Extract the [X, Y] coordinate from the center of the cell holding the provided text.  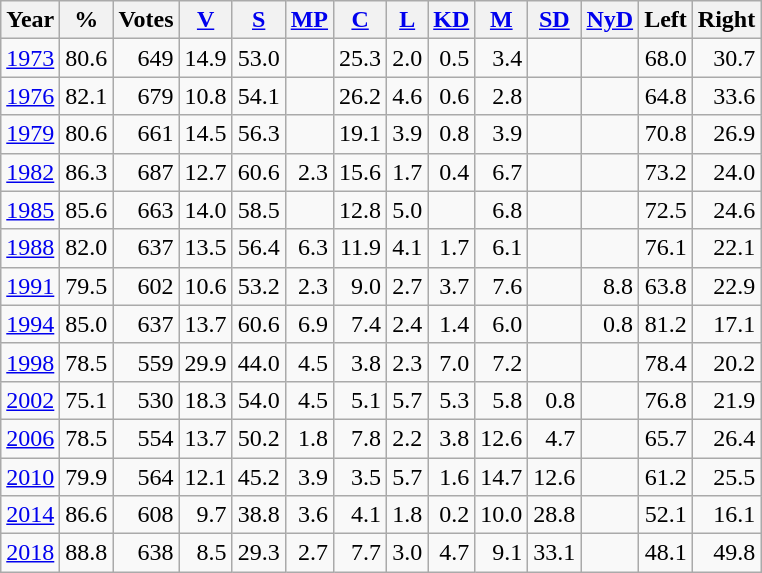
63.8 [666, 286]
81.2 [666, 324]
1994 [30, 324]
M [502, 20]
NyD [610, 20]
8.8 [610, 286]
5.0 [408, 210]
7.2 [502, 362]
Left [666, 20]
2.2 [408, 438]
58.5 [258, 210]
6.1 [502, 248]
13.5 [206, 248]
MP [309, 20]
12.1 [206, 477]
53.2 [258, 286]
1998 [30, 362]
75.1 [86, 400]
85.0 [86, 324]
22.9 [726, 286]
6.0 [502, 324]
2002 [30, 400]
54.1 [258, 96]
9.7 [206, 515]
5.1 [360, 400]
24.6 [726, 210]
649 [146, 58]
L [408, 20]
661 [146, 134]
6.9 [309, 324]
679 [146, 96]
1988 [30, 248]
0.4 [452, 172]
33.6 [726, 96]
7.6 [502, 286]
85.6 [86, 210]
1985 [30, 210]
2.4 [408, 324]
687 [146, 172]
3.7 [452, 286]
49.8 [726, 553]
70.8 [666, 134]
48.1 [666, 553]
7.7 [360, 553]
% [86, 20]
C [360, 20]
52.1 [666, 515]
26.2 [360, 96]
0.6 [452, 96]
12.7 [206, 172]
50.2 [258, 438]
2.0 [408, 58]
29.9 [206, 362]
1982 [30, 172]
20.2 [726, 362]
79.9 [86, 477]
2018 [30, 553]
14.7 [502, 477]
14.9 [206, 58]
1.6 [452, 477]
2.8 [502, 96]
3.0 [408, 553]
33.1 [554, 553]
7.8 [360, 438]
Year [30, 20]
19.1 [360, 134]
45.2 [258, 477]
6.3 [309, 248]
559 [146, 362]
S [258, 20]
6.7 [502, 172]
SD [554, 20]
73.2 [666, 172]
4.6 [408, 96]
663 [146, 210]
11.9 [360, 248]
10.6 [206, 286]
1991 [30, 286]
2010 [30, 477]
26.4 [726, 438]
10.8 [206, 96]
3.4 [502, 58]
25.3 [360, 58]
86.3 [86, 172]
76.1 [666, 248]
7.4 [360, 324]
54.0 [258, 400]
16.1 [726, 515]
29.3 [258, 553]
88.8 [86, 553]
21.9 [726, 400]
53.0 [258, 58]
12.8 [360, 210]
68.0 [666, 58]
0.5 [452, 58]
3.5 [360, 477]
8.5 [206, 553]
5.8 [502, 400]
7.0 [452, 362]
65.7 [666, 438]
14.5 [206, 134]
76.8 [666, 400]
KD [452, 20]
78.4 [666, 362]
6.8 [502, 210]
82.0 [86, 248]
30.7 [726, 58]
0.2 [452, 515]
530 [146, 400]
25.5 [726, 477]
61.2 [666, 477]
14.0 [206, 210]
V [206, 20]
24.0 [726, 172]
1979 [30, 134]
72.5 [666, 210]
15.6 [360, 172]
18.3 [206, 400]
1976 [30, 96]
86.6 [86, 515]
1973 [30, 58]
Votes [146, 20]
602 [146, 286]
56.4 [258, 248]
608 [146, 515]
554 [146, 438]
28.8 [554, 515]
9.1 [502, 553]
22.1 [726, 248]
564 [146, 477]
1.4 [452, 324]
64.8 [666, 96]
44.0 [258, 362]
3.6 [309, 515]
2014 [30, 515]
9.0 [360, 286]
17.1 [726, 324]
5.3 [452, 400]
38.8 [258, 515]
638 [146, 553]
26.9 [726, 134]
56.3 [258, 134]
2006 [30, 438]
82.1 [86, 96]
79.5 [86, 286]
10.0 [502, 515]
Right [726, 20]
